Output the [x, y] coordinate of the center of the cell containing the given text.  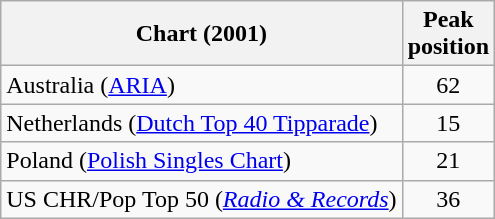
Peakposition [448, 34]
Chart (2001) [202, 34]
36 [448, 199]
62 [448, 85]
21 [448, 161]
US CHR/Pop Top 50 (Radio & Records) [202, 199]
Poland (Polish Singles Chart) [202, 161]
Australia (ARIA) [202, 85]
15 [448, 123]
Netherlands (Dutch Top 40 Tipparade) [202, 123]
